Capture the cell that displays the provided text and extract its (X, Y) central coordinate. 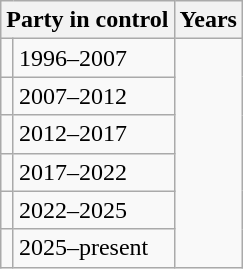
Party in control (88, 20)
2025–present (94, 248)
2007–2012 (94, 96)
2012–2017 (94, 134)
Years (208, 20)
2017–2022 (94, 172)
1996–2007 (94, 58)
2022–2025 (94, 210)
